Find where the given text appears and provide that cell's center as [x, y] coordinate. 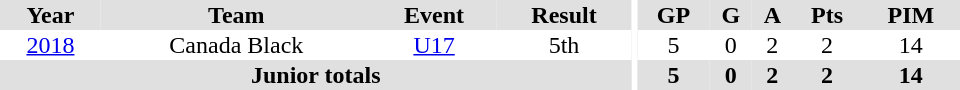
5th [564, 45]
Canada Black [236, 45]
GP [674, 15]
G [730, 15]
Junior totals [316, 75]
Year [50, 15]
Team [236, 15]
Event [434, 15]
U17 [434, 45]
PIM [911, 15]
Pts [826, 15]
Result [564, 15]
A [772, 15]
2018 [50, 45]
